Detect which cell encompasses the target text, then output its (x, y) center coordinate. 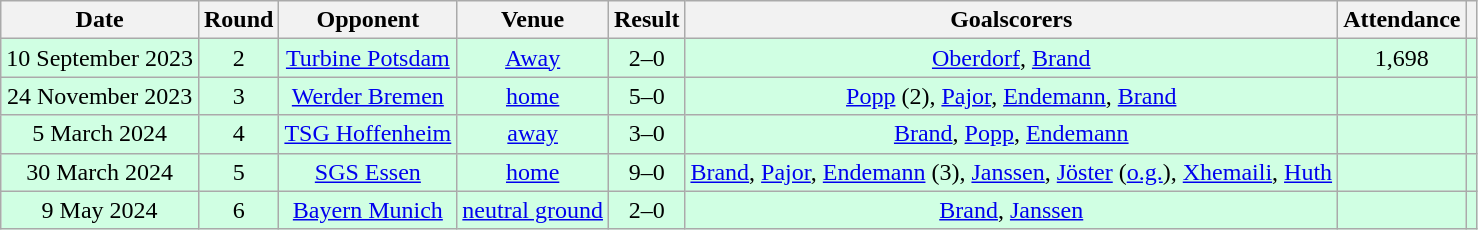
neutral ground (533, 210)
Attendance (1402, 20)
10 September 2023 (100, 58)
SGS Essen (368, 172)
Result (647, 20)
Bayern Munich (368, 210)
TSG Hoffenheim (368, 134)
Opponent (368, 20)
Date (100, 20)
Away (533, 58)
9–0 (647, 172)
Werder Bremen (368, 96)
Round (238, 20)
Brand, Pajor, Endemann (3), Janssen, Jöster (o.g.), Xhemaili, Huth (1012, 172)
Brand, Popp, Endemann (1012, 134)
Popp (2), Pajor, Endemann, Brand (1012, 96)
away (533, 134)
5–0 (647, 96)
Venue (533, 20)
3–0 (647, 134)
4 (238, 134)
3 (238, 96)
5 (238, 172)
Turbine Potsdam (368, 58)
2 (238, 58)
6 (238, 210)
9 May 2024 (100, 210)
Goalscorers (1012, 20)
24 November 2023 (100, 96)
Oberdorf, Brand (1012, 58)
30 March 2024 (100, 172)
5 March 2024 (100, 134)
Brand, Janssen (1012, 210)
1,698 (1402, 58)
